Extract the (X, Y) coordinate from the center of the cell holding the provided text.  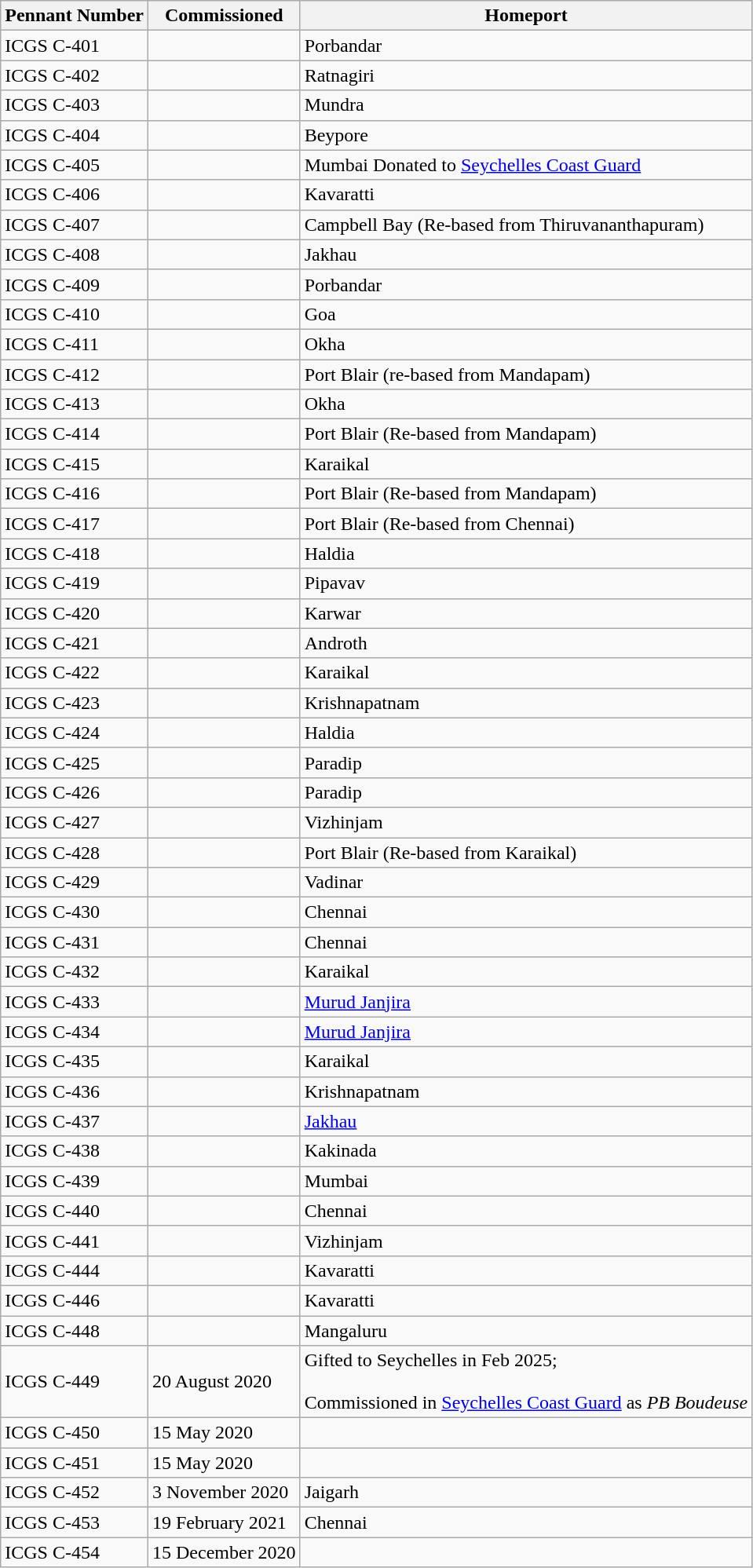
Port Blair (Re-based from Karaikal) (526, 852)
ICGS C-426 (75, 792)
ICGS C-408 (75, 254)
ICGS C-422 (75, 673)
ICGS C-405 (75, 165)
Androth (526, 643)
ICGS C-451 (75, 1463)
ICGS C-413 (75, 404)
ICGS C-444 (75, 1270)
Pipavav (526, 583)
ICGS C-417 (75, 524)
ICGS C-440 (75, 1211)
Mumbai Donated to Seychelles Coast Guard (526, 165)
ICGS C-454 (75, 1552)
Karwar (526, 613)
ICGS C-410 (75, 314)
ICGS C-427 (75, 822)
ICGS C-423 (75, 703)
Commissioned (224, 16)
ICGS C-437 (75, 1121)
ICGS C-433 (75, 1002)
ICGS C-431 (75, 942)
ICGS C-432 (75, 972)
Mumbai (526, 1181)
Pennant Number (75, 16)
Port Blair (Re-based from Chennai) (526, 524)
3 November 2020 (224, 1493)
ICGS C-416 (75, 494)
ICGS C-434 (75, 1032)
ICGS C-430 (75, 912)
20 August 2020 (224, 1382)
ICGS C-428 (75, 852)
ICGS C-418 (75, 554)
ICGS C-407 (75, 225)
Mangaluru (526, 1331)
ICGS C-404 (75, 135)
ICGS C-429 (75, 883)
Port Blair (re-based from Mandapam) (526, 375)
Mundra (526, 105)
ICGS C-415 (75, 464)
ICGS C-425 (75, 762)
Beypore (526, 135)
Kakinada (526, 1151)
ICGS C-414 (75, 434)
ICGS C-448 (75, 1331)
ICGS C-436 (75, 1091)
Campbell Bay (Re-based from Thiruvananthapuram) (526, 225)
Jaigarh (526, 1493)
ICGS C-424 (75, 733)
ICGS C-402 (75, 75)
Homeport (526, 16)
Gifted to Seychelles in Feb 2025;Commissioned in Seychelles Coast Guard as PB Boudeuse (526, 1382)
ICGS C-412 (75, 375)
ICGS C-453 (75, 1522)
ICGS C-450 (75, 1433)
ICGS C-438 (75, 1151)
ICGS C-452 (75, 1493)
Ratnagiri (526, 75)
Goa (526, 314)
15 December 2020 (224, 1552)
ICGS C-401 (75, 46)
ICGS C-446 (75, 1300)
ICGS C-449 (75, 1382)
ICGS C-421 (75, 643)
ICGS C-409 (75, 284)
Vadinar (526, 883)
ICGS C-435 (75, 1062)
ICGS C-406 (75, 195)
ICGS C-419 (75, 583)
ICGS C-439 (75, 1181)
ICGS C-420 (75, 613)
ICGS C-411 (75, 344)
ICGS C-403 (75, 105)
19 February 2021 (224, 1522)
ICGS C-441 (75, 1241)
